From the cell containing the given text, extract its center point as (x, y) coordinate. 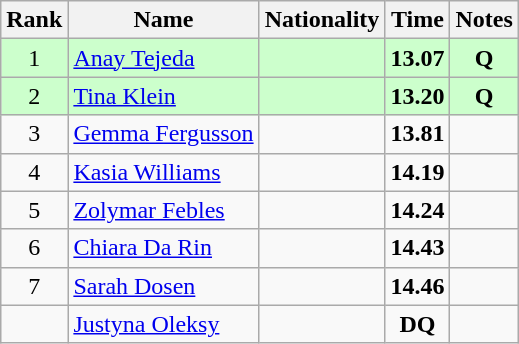
13.20 (418, 96)
Time (418, 20)
5 (34, 210)
1 (34, 58)
DQ (418, 324)
Nationality (322, 20)
14.19 (418, 172)
14.24 (418, 210)
Notes (484, 20)
Tina Klein (164, 96)
13.81 (418, 134)
Sarah Dosen (164, 286)
2 (34, 96)
Rank (34, 20)
14.43 (418, 248)
Zolymar Febles (164, 210)
3 (34, 134)
14.46 (418, 286)
7 (34, 286)
6 (34, 248)
Gemma Fergusson (164, 134)
Name (164, 20)
13.07 (418, 58)
Chiara Da Rin (164, 248)
Kasia Williams (164, 172)
Anay Tejeda (164, 58)
4 (34, 172)
Justyna Oleksy (164, 324)
